Determine the [X, Y] coordinate at the center of the cell enclosing the given text.  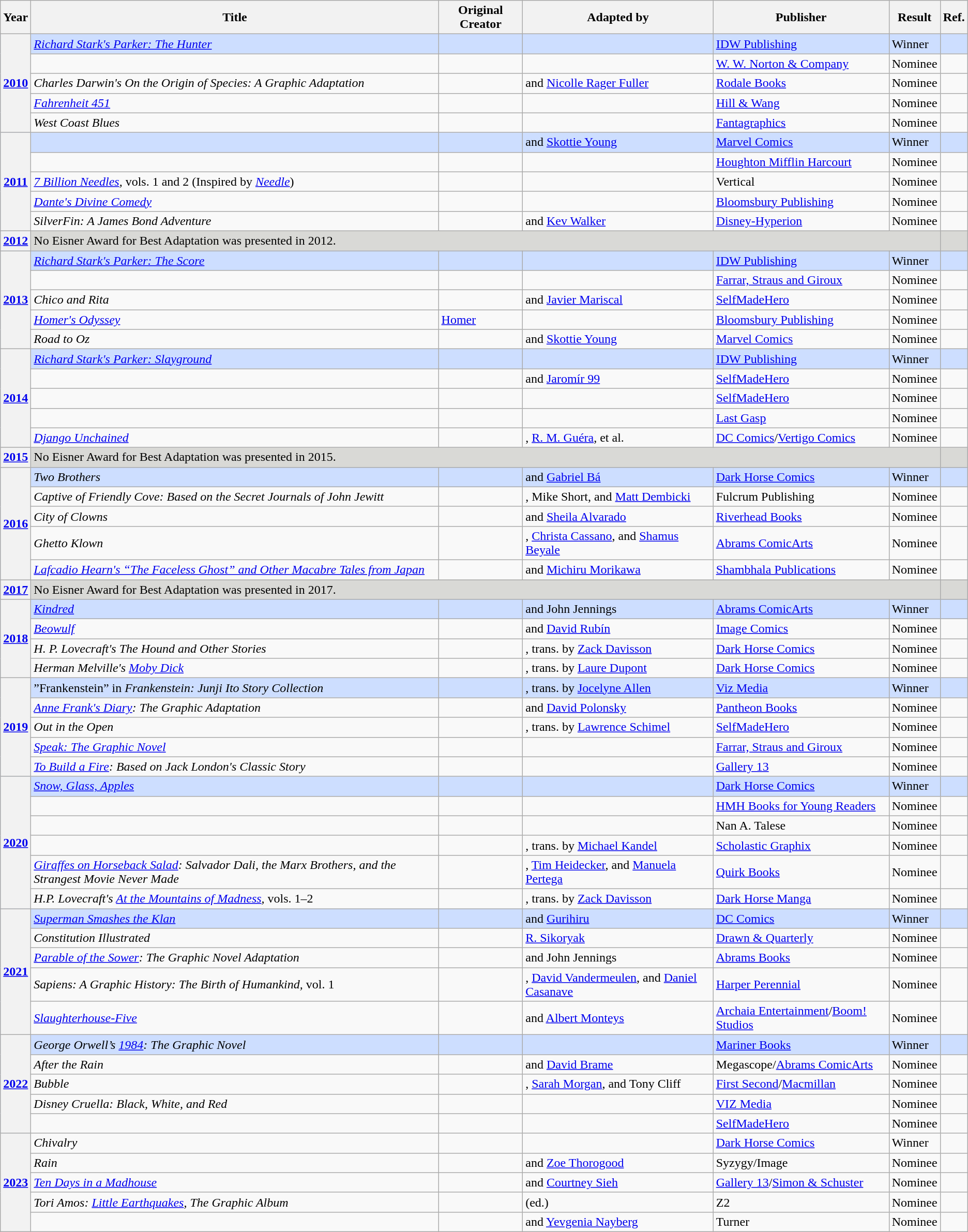
Quirk Books [801, 872]
Year [16, 18]
, R. M. Guéra, et al. [618, 438]
Image Comics [801, 629]
After the Rain [235, 1064]
Archaia Entertainment/Boom! Studios [801, 1018]
Shambhala Publications [801, 569]
2018 [16, 639]
2017 [16, 589]
W. W. Norton & Company [801, 64]
and Courtney Sieh [618, 1182]
Django Unchained [235, 438]
Fantagraphics [801, 123]
Constitution Illustrated [235, 938]
Bubble [235, 1084]
and David Rubín [618, 629]
Rain [235, 1163]
Syzygy/Image [801, 1163]
No Eisner Award for Best Adaptation was presented in 2012. [486, 241]
Two Brothers [235, 477]
Richard Stark's Parker: The Hunter [235, 44]
DC Comics/Vertigo Comics [801, 438]
Abrams Books [801, 958]
Original Creator [481, 18]
Parable of the Sower: The Graphic Novel Adaptation [235, 958]
Viz Media [801, 688]
Dark Horse Manga [801, 898]
Road to Oz [235, 339]
, trans. by Jocelyne Allen [618, 688]
Megascope/Abrams ComicArts [801, 1064]
Charles Darwin's On the Origin of Species: A Graphic Adaptation [235, 83]
and Kev Walker [618, 221]
2020 [16, 842]
(ed.) [618, 1202]
, Christa Cassano, and Shamus Beyale [618, 543]
Gallery 13/Simon & Schuster [801, 1182]
Scholastic Graphix [801, 845]
No Eisner Award for Best Adaptation was presented in 2017. [486, 589]
Result [914, 18]
2019 [16, 727]
, Sarah Morgan, and Tony Cliff [618, 1084]
2013 [16, 299]
and Michiru Morikawa [618, 569]
HMH Books for Young Readers [801, 806]
Last Gasp [801, 418]
and Albert Monteys [618, 1018]
and Gabriel Bá [618, 477]
Out in the Open [235, 727]
Richard Stark's Parker: Slayground [235, 359]
and David Brame [618, 1064]
2023 [16, 1182]
Tori Amos: Little Earthquakes, The Graphic Album [235, 1202]
Herman Melville's Moby Dick [235, 668]
Title [235, 18]
Homer [481, 320]
George Orwell’s 1984: The Graphic Novel [235, 1045]
To Build a Fire: Based on Jack London's Classic Story [235, 767]
Kindred [235, 609]
, David Vandermeulen, and Daniel Casanave [618, 985]
Pantheon Books [801, 708]
and Nicolle Rager Fuller [618, 83]
Vertical [801, 182]
Beowulf [235, 629]
Dante's Divine Comedy [235, 201]
H. P. Lovecraft's The Hound and Other Stories [235, 649]
and Gurihiru [618, 918]
Houghton Mifflin Harcourt [801, 162]
Chivalry [235, 1143]
West Coast Blues [235, 123]
2012 [16, 241]
, trans. by Lawrence Schimel [618, 727]
and Jaromír 99 [618, 379]
and Yevgenia Nayberg [618, 1222]
2011 [16, 182]
2021 [16, 971]
Slaughterhouse-Five [235, 1018]
Snow, Glass, Apples [235, 786]
Disney-Hyperion [801, 221]
Harper Perennial [801, 985]
VIZ Media [801, 1104]
Speak: The Graphic Novel [235, 747]
Captive of Friendly Cove: Based on the Secret Journals of John Jewitt [235, 497]
SilverFin: A James Bond Adventure [235, 221]
Homer's Odyssey [235, 320]
Superman Smashes the Klan [235, 918]
City of Clowns [235, 516]
H.P. Lovecraft's At the Mountains of Madness, vols. 1–2 [235, 898]
and Sheila Alvarado [618, 516]
and Javier Mariscal [618, 300]
Chico and Rita [235, 300]
No Eisner Award for Best Adaptation was presented in 2015. [486, 457]
2014 [16, 398]
Nan A. Talese [801, 825]
Fahrenheit 451 [235, 103]
Ten Days in a Madhouse [235, 1182]
Ghetto Klown [235, 543]
, trans. by Laure Dupont [618, 668]
Z2 [801, 1202]
”Frankenstein” in Frankenstein: Junji Ito Story Collection [235, 688]
and David Polonsky [618, 708]
Fulcrum Publishing [801, 497]
R. Sikoryak [618, 938]
Publisher [801, 18]
7 Billion Needles, vols. 1 and 2 (Inspired by Needle) [235, 182]
DC Comics [801, 918]
Sapiens: A Graphic History: The Birth of Humankind, vol. 1 [235, 985]
Gallery 13 [801, 767]
Disney Cruella: Black, White, and Red [235, 1104]
Giraffes on Horseback Salad: Salvador Dali, the Marx Brothers, and the Strangest Movie Never Made [235, 872]
2016 [16, 523]
2022 [16, 1084]
Riverhead Books [801, 516]
Rodale Books [801, 83]
Anne Frank's Diary: The Graphic Adaptation [235, 708]
First Second/Macmillan [801, 1084]
Richard Stark's Parker: The Score [235, 260]
Hill & Wang [801, 103]
, trans. by Michael Kandel [618, 845]
Mariner Books [801, 1045]
Lafcadio Hearn's “The Faceless Ghost” and Other Macabre Tales from Japan [235, 569]
Ref. [954, 18]
and Zoe Thorogood [618, 1163]
Adapted by [618, 18]
, Mike Short, and Matt Dembicki [618, 497]
2010 [16, 83]
Turner [801, 1222]
Drawn & Quarterly [801, 938]
2015 [16, 457]
, Tim Heidecker, and Manuela Pertega [618, 872]
